Detect which cell encompasses the target text, then output its [x, y] center coordinate. 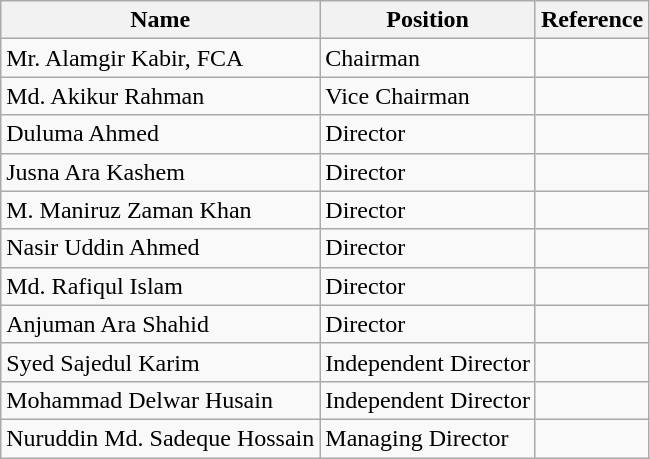
Syed Sajedul Karim [160, 362]
M. Maniruz Zaman Khan [160, 210]
Md. Rafiqul Islam [160, 286]
Vice Chairman [428, 96]
Anjuman Ara Shahid [160, 324]
Chairman [428, 58]
Jusna Ara Kashem [160, 172]
Position [428, 20]
Nuruddin Md. Sadeque Hossain [160, 438]
Mr. Alamgir Kabir, FCA [160, 58]
Name [160, 20]
Duluma Ahmed [160, 134]
Managing Director [428, 438]
Md. Akikur Rahman [160, 96]
Reference [592, 20]
Mohammad Delwar Husain [160, 400]
Nasir Uddin Ahmed [160, 248]
